Output the [x, y] coordinate of the center of the cell containing the given text.  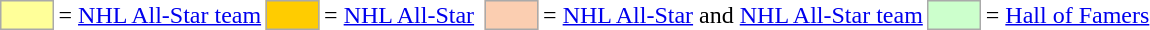
= NHL All-Star and NHL All-Star team [734, 15]
= NHL All-Star [400, 15]
= NHL All-Star team [160, 15]
